Search for the cell housing the specified text and yield its (X, Y) center coordinate. 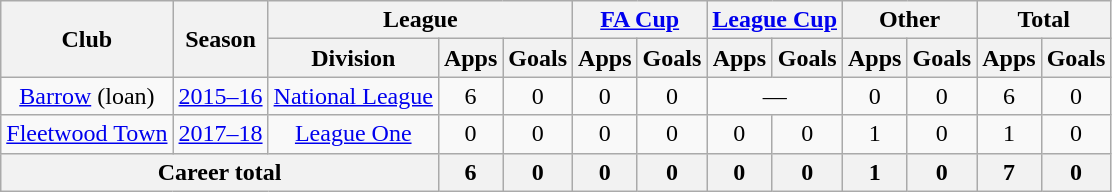
League One (353, 134)
Career total (220, 172)
FA Cup (640, 20)
National League (353, 96)
2015–16 (220, 96)
2017–18 (220, 134)
Total (1044, 20)
Fleetwood Town (87, 134)
Season (220, 39)
Division (353, 58)
— (775, 96)
League (420, 20)
7 (1009, 172)
League Cup (775, 20)
Other (910, 20)
Club (87, 39)
Barrow (loan) (87, 96)
